Return the [X, Y] coordinate for the center point of the cell that contains the specified text.  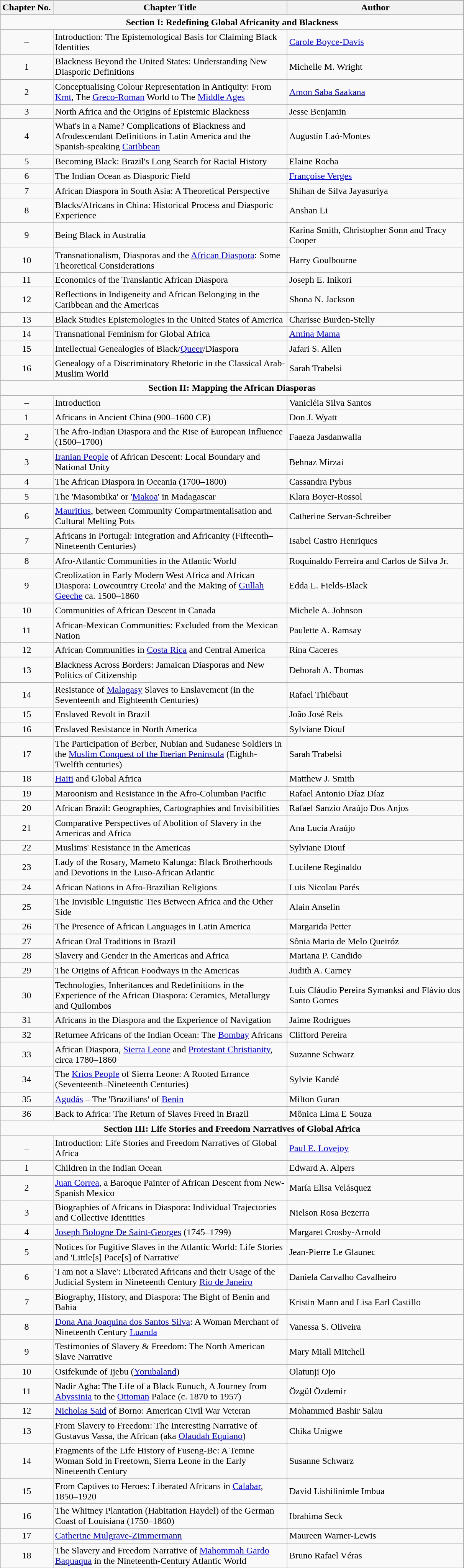
22 [27, 847]
Section III: Life Stories and Freedom Narratives of Global Africa [232, 1128]
Rafael Antonio Díaz Díaz [375, 793]
Introduction: The Epistemological Basis for Claiming Black Identities [170, 42]
Catherine Servan-Schreiber [375, 516]
Biography, History, and Diaspora: The Bight of Benin and Bahia [170, 1302]
Communities of African Descent in Canada [170, 611]
Shona N. Jackson [375, 300]
Harry Goulbourne [375, 260]
Nicholas Said of Borno: American Civil War Veteran [170, 1411]
María Elisa Velásquez [375, 1188]
31 [27, 1020]
Vanicléia Silva Santos [375, 403]
Augustín Laó-Montes [375, 136]
33 [27, 1054]
Michele A. Johnson [375, 611]
Dona Ana Joaquina dos Santos Silva: A Woman Merchant of Nineteenth Century Luanda [170, 1327]
African Brazil: Geographies, Cartographies and Invisibilities [170, 808]
Susanne Schwarz [375, 1461]
Maroonism and Resistance in the Afro-Columban Pacific [170, 793]
Africans in the Diaspora and the Experience of Navigation [170, 1020]
Technologies, Inheritances and Redefinitions in the Experience of the African Diaspora: Ceramics, Metallurgy and Quilombos [170, 995]
Enslaved Revolt in Brazil [170, 714]
Behnaz Mirzai [375, 462]
Lucilene Reginaldo [375, 867]
Anshan Li [375, 210]
Vanessa S. Oliveira [375, 1327]
Osifekunde of Ijebu (Yorubaland) [170, 1371]
The Invisible Linguistic Ties Between Africa and the Other Side [170, 907]
Ibrahima Seck [375, 1516]
Transnationalism, Diasporas and the African Diaspora: Some Theoretical Considerations [170, 260]
23 [27, 867]
Mauritius, between Community Compartmentalisation and Cultural Melting Pots [170, 516]
Suzanne Schwarz [375, 1054]
North Africa and the Origins of Epistemic Blackness [170, 111]
Rafael Thiébaut [375, 695]
Lady of the Rosary, Mameto Kalunga: Black Brotherhoods and Devotions in the Luso-African Atlantic [170, 867]
Elaine Rocha [375, 161]
The Participation of Berber, Nubian and Sudanese Soldiers in the Muslim Conquest of the Iberian Peninsula (Eighth-Twelfth centuries) [170, 754]
Maureen Warner-Lewis [375, 1535]
Introduction [170, 403]
Introduction: Life Stories and Freedom Narratives of Global Africa [170, 1148]
Roquinaldo Ferreira and Carlos de Silva Jr. [375, 560]
Blackness Across Borders: Jamaican Diasporas and New Politics of Citizenship [170, 670]
David Lishilinimle Imbua [375, 1491]
Afro-Atlantic Communities in the Atlantic World [170, 560]
Being Black in Australia [170, 235]
Alain Anselin [375, 907]
The Afro-Indian Diaspora and the Rise of European Influence (1500–1700) [170, 437]
Kristin Mann and Lisa Earl Castillo [375, 1302]
Clifford Pereira [375, 1035]
Mohammed Bashir Salau [375, 1411]
Jean-Pierre Le Glaunec [375, 1252]
Luis Nicolau Parés [375, 887]
Carole Boyce-Davis [375, 42]
Mariana P. Candido [375, 956]
Rafael Sanzio Araújo Dos Anjos [375, 808]
Françoise Verges [375, 176]
Juan Correa, a Baroque Painter of African Descent from New-Spanish Mexico [170, 1188]
Olatunji Ojo [375, 1371]
Bruno Rafael Véras [375, 1555]
Africans in Portugal: Integration and Africanity (Fifteenth–Nineteenth Centuries) [170, 541]
Amina Mama [375, 334]
Iranian People of African Descent: Local Boundary and National Unity [170, 462]
Özgül Özdemir [375, 1391]
Faaeza Jasdanwalla [375, 437]
Comparative Perspectives of Abolition of Slavery in the Americas and Africa [170, 827]
Notices for Fugitive Slaves in the Atlantic World: Life Stories and 'Little[s] Pace[s] of Narrative' [170, 1252]
Luís Cláudio Pereira Symanksi and Flávio dos Santo Gomes [375, 995]
What's in a Name? Complications of Blackness and Afrodescendant Definitions in Latin America and the Spanish-speaking Caribbean [170, 136]
Jesse Benjamin [375, 111]
32 [27, 1035]
Becoming Black: Brazil's Long Search for Racial History [170, 161]
Margaret Crosby-Arnold [375, 1232]
Chapter Title [170, 8]
The Krios People of Sierra Leone: A Rooted Errance (Seventeenth–Nineteenth Centuries) [170, 1080]
19 [27, 793]
The Indian Ocean as Diasporic Field [170, 176]
Amon Saba Saakana [375, 92]
Mary Miall Mitchell [375, 1352]
Cassandra Pybus [375, 482]
Shihan de Silva Jayasuriya [375, 190]
João José Reis [375, 714]
The African Diaspora in Oceania (1700–1800) [170, 482]
Intellectual Genealogies of Black/Queer/Diaspora [170, 349]
28 [27, 956]
The Whitney Plantation (Habitation Haydel) of the German Coast of Louisiana (1750–1860) [170, 1516]
Enslaved Resistance in North America [170, 729]
African Diaspora in South Asia: A Theoretical Perspective [170, 190]
Slavery and Gender in the Americas and Africa [170, 956]
21 [27, 827]
Edward A. Alpers [375, 1168]
Sônia Maria de Melo Queiróz [375, 941]
African Nations in Afro-Brazilian Religions [170, 887]
Blacks/Africans in China: Historical Process and Diasporic Experience [170, 210]
The 'Masombika' or 'Makoa' in Madagascar [170, 496]
Agudás – The 'Brazilians' of Benin [170, 1099]
African Oral Traditions in Brazil [170, 941]
30 [27, 995]
Don J. Wyatt [375, 417]
Returnee Africans of the Indian Ocean: The Bombay Africans [170, 1035]
Michelle M. Wright [375, 67]
Sylvie Kandé [375, 1080]
Nielson Rosa Bezerra [375, 1213]
Rina Caceres [375, 650]
36 [27, 1114]
34 [27, 1080]
Genealogy of a Discriminatory Rhetoric in the Classical Arab-Muslim World [170, 369]
Chika Unigwe [375, 1430]
Biographies of Africans in Diaspora: Individual Trajectories and Collective Identities [170, 1213]
Fragments of the Life History of Fuseng-Be: A Temne Woman Sold in Freetown, Sierra Leone in the Early Nineteenth Century [170, 1461]
Isabel Castro Henriques [375, 541]
Resistance of Malagasy Slaves to Enslavement (in the Seventeenth and Eighteenth Centuries) [170, 695]
Karina Smith, Christopher Sonn and Tracy Cooper [375, 235]
Nadir Agha: The Life of a Black Eunuch, A Journey from Abyssinia to the Ottoman Palace (c. 1870 to 1957) [170, 1391]
Milton Guran [375, 1099]
Section I: Redefining Global Africanity and Blackness [232, 22]
African-Mexican Communities: Excluded from the Mexican Nation [170, 631]
Africans in Ancient China (900–1600 CE) [170, 417]
20 [27, 808]
Muslims' Resistance in the Americas [170, 847]
Margarida Petter [375, 927]
Joseph E. Inikori [375, 280]
35 [27, 1099]
Blackness Beyond the United States: Understanding New Diasporic Definitions [170, 67]
African Communities in Costa Rica and Central America [170, 650]
Jafari S. Allen [375, 349]
Author [375, 8]
Reflections in Indigeneity and African Belonging in the Caribbean and the Americas [170, 300]
29 [27, 970]
Children in the Indian Ocean [170, 1168]
The Origins of African Foodways in the Americas [170, 970]
27 [27, 941]
Creolization in Early Modern West Africa and African Diaspora: Lowcountry Creola' and the Making of Gullah Geeche ca. 1500–1860 [170, 586]
Section II: Mapping the African Diasporas [232, 388]
Ana Lucia Araújo [375, 827]
The Slavery and Freedom Narrative of Mahommah Gardo Baquaqua in the Nineteenth-Century Atlantic World [170, 1555]
Joseph Bologne De Saint-Georges (1745–1799) [170, 1232]
Conceptualising Colour Representation in Antiquity: From Kmt, The Greco-Roman World to The Middle Ages [170, 92]
Paulette A. Ramsay [375, 631]
Haiti and Global Africa [170, 779]
Matthew J. Smith [375, 779]
From Captives to Heroes: Liberated Africans in Calabar, 1850–1920 [170, 1491]
Catherine Mulgrave-Zimmermann [170, 1535]
African Diaspora, Sierra Leone and Protestant Christianity, circa 1780–1860 [170, 1054]
Edda L. Fields-Black [375, 586]
Economics of the Translantic African Diaspora [170, 280]
Transnational Feminism for Global Africa [170, 334]
Paul E. Lovejoy [375, 1148]
Back to Africa: The Return of Slaves Freed in Brazil [170, 1114]
Klara Boyer-Rossol [375, 496]
25 [27, 907]
Mônica Lima E Souza [375, 1114]
From Slavery to Freedom: The Interesting Narrative of Gustavus Vassa, the African (aka Olaudah Equiano) [170, 1430]
Chapter No. [27, 8]
Black Studies Epistemologies in the United States of America [170, 319]
The Presence of African Languages in Latin America [170, 927]
Deborah A. Thomas [375, 670]
'I am not a Slave': Liberated Africans and their Usage of the Judicial System in Nineteenth Century Rio de Janeiro [170, 1277]
Jaime Rodrigues [375, 1020]
26 [27, 927]
Testimonies of Slavery & Freedom: The North American Slave Narrative [170, 1352]
Judith A. Carney [375, 970]
Charisse Burden-Stelly [375, 319]
24 [27, 887]
Daniela Carvalho Cavalheiro [375, 1277]
